Capture the cell that displays the provided text and extract its (x, y) central coordinate. 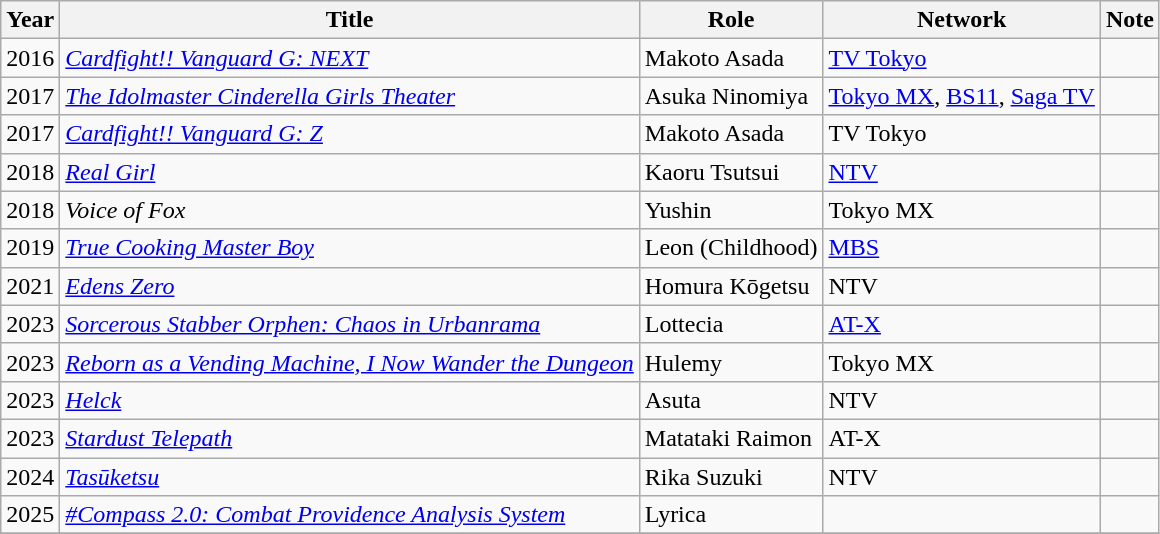
The Idolmaster Cinderella Girls Theater (350, 96)
Yushin (731, 210)
Matataki Raimon (731, 438)
Asuta (731, 400)
Homura Kōgetsu (731, 286)
2024 (30, 477)
Lottecia (731, 324)
2025 (30, 515)
MBS (962, 248)
Lyrica (731, 515)
Network (962, 20)
Year (30, 20)
Stardust Telepath (350, 438)
Real Girl (350, 172)
Note (1130, 20)
Tasūketsu (350, 477)
True Cooking Master Boy (350, 248)
#Compass 2.0: Combat Providence Analysis System (350, 515)
Cardfight!! Vanguard G: NEXT (350, 58)
Kaoru Tsutsui (731, 172)
Tokyo MX, BS11, Saga TV (962, 96)
Asuka Ninomiya (731, 96)
2021 (30, 286)
Sorcerous Stabber Orphen: Chaos in Urbanrama (350, 324)
Rika Suzuki (731, 477)
Title (350, 20)
Role (731, 20)
2019 (30, 248)
Reborn as a Vending Machine, I Now Wander the Dungeon (350, 362)
Helck (350, 400)
Hulemy (731, 362)
Cardfight!! Vanguard G: Z (350, 134)
Edens Zero (350, 286)
2016 (30, 58)
Voice of Fox (350, 210)
Leon (Childhood) (731, 248)
